From the cell containing the given text, extract its center point as (X, Y) coordinate. 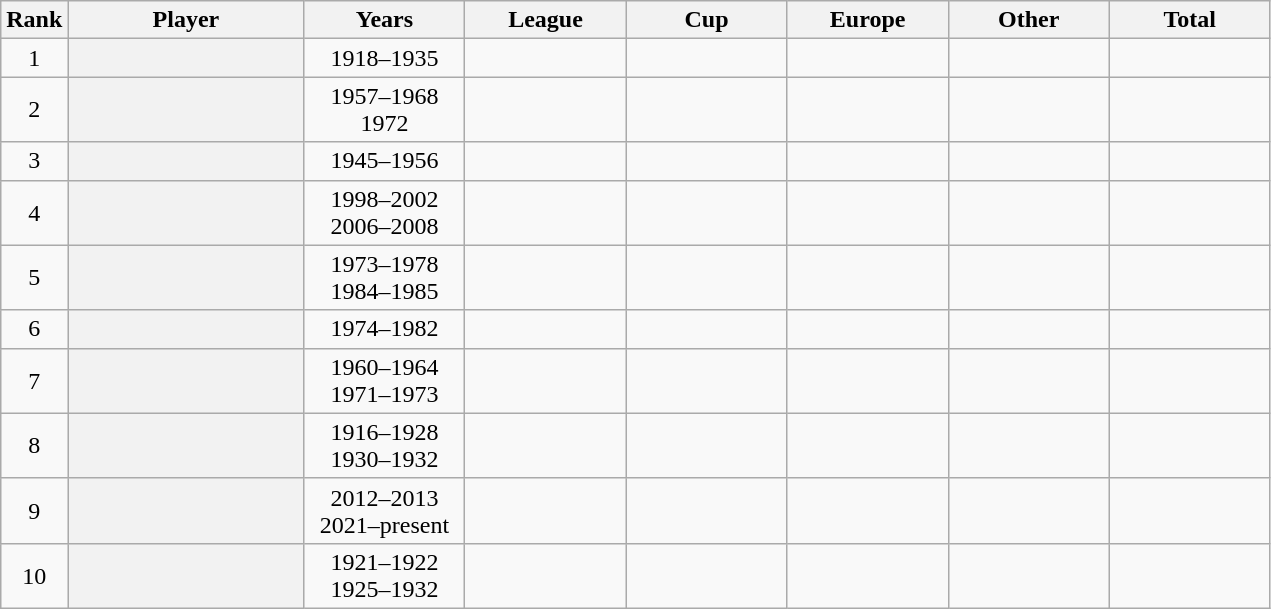
1918–1935 (384, 58)
2012–20132021–present (384, 510)
League (546, 20)
Cup (706, 20)
1998–20022006–2008 (384, 212)
5 (34, 278)
9 (34, 510)
1973–19781984–1985 (384, 278)
Europe (868, 20)
Other (1028, 20)
10 (34, 576)
8 (34, 446)
3 (34, 161)
Total (1190, 20)
1974–1982 (384, 329)
1916–19281930–1932 (384, 446)
1921–19221925–1932 (384, 576)
7 (34, 380)
6 (34, 329)
Rank (34, 20)
4 (34, 212)
Player (186, 20)
1945–1956 (384, 161)
Years (384, 20)
1 (34, 58)
2 (34, 110)
1957–19681972 (384, 110)
1960–19641971–1973 (384, 380)
